Provide the (X, Y) coordinate of the cell's center where the given text is located.  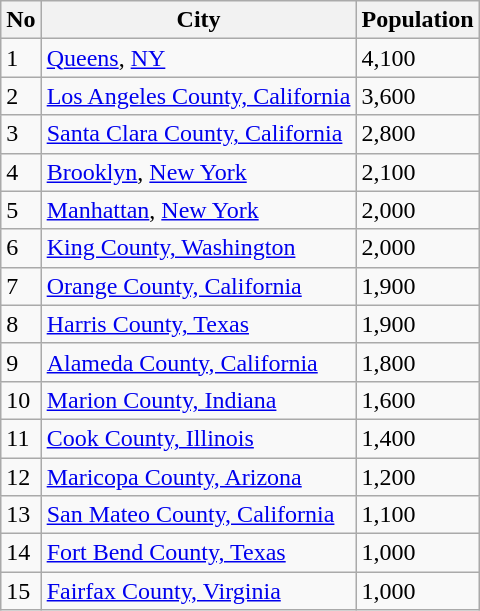
10 (21, 400)
San Mateo County, California (198, 515)
Brooklyn, New York (198, 172)
Fort Bend County, Texas (198, 553)
14 (21, 553)
4 (21, 172)
9 (21, 362)
Marion County, Indiana (198, 400)
Harris County, Texas (198, 324)
3,600 (418, 96)
City (198, 20)
13 (21, 515)
1 (21, 58)
6 (21, 248)
3 (21, 134)
12 (21, 477)
No (21, 20)
Maricopa County, Arizona (198, 477)
Fairfax County, Virginia (198, 591)
7 (21, 286)
1,100 (418, 515)
Alameda County, California (198, 362)
Orange County, California (198, 286)
Cook County, Illinois (198, 438)
2 (21, 96)
2,800 (418, 134)
Manhattan, New York (198, 210)
2,100 (418, 172)
5 (21, 210)
1,400 (418, 438)
Population (418, 20)
8 (21, 324)
11 (21, 438)
1,800 (418, 362)
Santa Clara County, California (198, 134)
1,200 (418, 477)
1,600 (418, 400)
4,100 (418, 58)
15 (21, 591)
Queens, NY (198, 58)
Los Angeles County, California (198, 96)
King County, Washington (198, 248)
